Return (X, Y) of the center of cell containing provided text 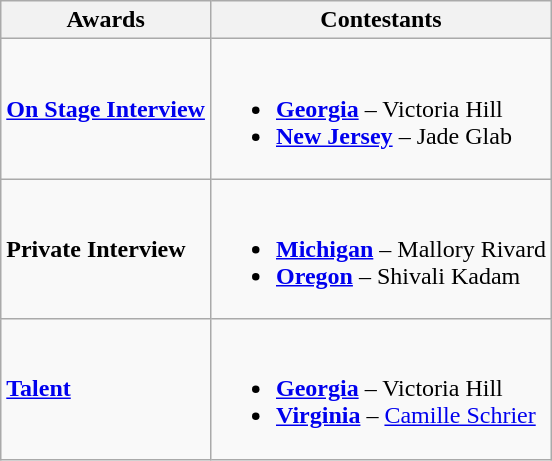
Georgia – Victoria Hill Virginia – Camille Schrier (380, 389)
Private Interview (106, 249)
On Stage Interview (106, 109)
Awards (106, 20)
Georgia – Victoria Hill New Jersey – Jade Glab (380, 109)
Contestants (380, 20)
Michigan – Mallory Rivard Oregon – Shivali Kadam (380, 249)
Talent (106, 389)
